Scan for the cell matching the given text and deliver its [x, y] coordinate at center. 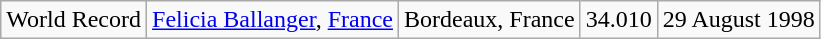
34.010 [618, 20]
World Record [74, 20]
29 August 1998 [738, 20]
Bordeaux, France [490, 20]
Felicia Ballanger, France [273, 20]
